Pinpoint the cell where the given text exists, returning its (x, y) midpoint coordinate. 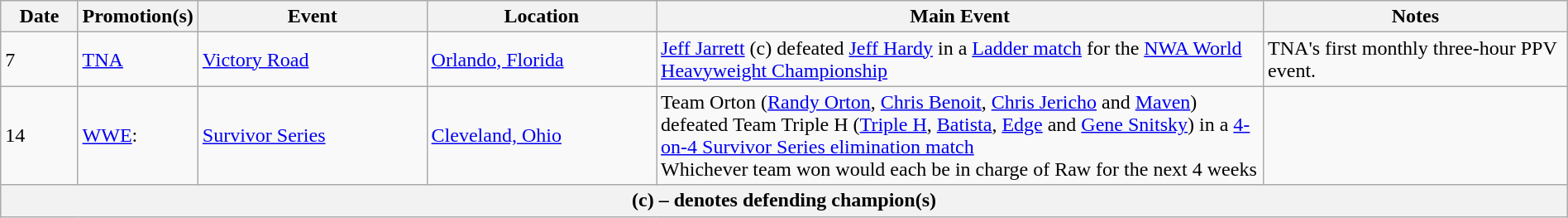
(c) – denotes defending champion(s) (784, 201)
14 (40, 136)
Notes (1416, 17)
Victory Road (313, 60)
TNA (137, 60)
Main Event (960, 17)
Event (313, 17)
Survivor Series (313, 136)
Promotion(s) (137, 17)
Jeff Jarrett (c) defeated Jeff Hardy in a Ladder match for the NWA World Heavyweight Championship (960, 60)
Location (542, 17)
7 (40, 60)
Cleveland, Ohio (542, 136)
WWE: (137, 136)
TNA's first monthly three-hour PPV event. (1416, 60)
Orlando, Florida (542, 60)
Date (40, 17)
